For the text-containing cell, return its midpoint in (X, Y) coordinate format. 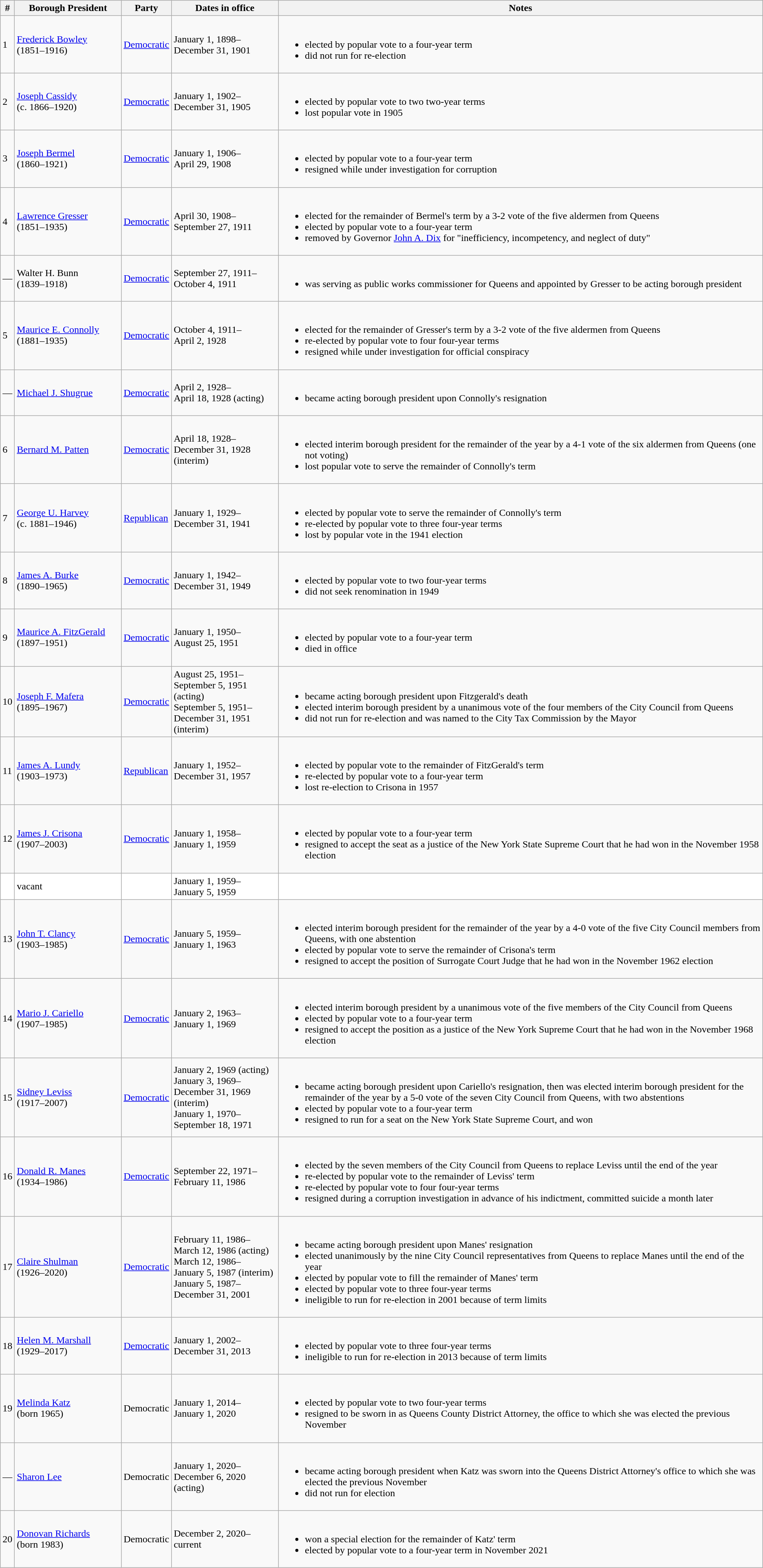
13 (7, 939)
elected by popular vote to two two-year termslost popular vote in 1905 (521, 102)
February 11, 1986–March 12, 1986 (acting)March 12, 1986–January 5, 1987 (interim)January 5, 1987–December 31, 2001 (225, 1267)
Joseph F. Mafera(1895–1967) (68, 701)
became acting borough president upon Connolly's resignation (521, 392)
3 (7, 159)
October 4, 1911–April 2, 1928 (225, 335)
January 5, 1959–January 1, 1963 (225, 939)
January 1, 1902–December 31, 1905 (225, 102)
18 (7, 1346)
7 (7, 518)
Donovan Richards(born 1983) (68, 1539)
John T. Clancy(1903–1985) (68, 939)
Maurice E. Connolly(1881–1935) (68, 335)
elected by popular vote to three four-year termsineligible to run for re-election in 2013 because of term limits (521, 1346)
April 18, 1928– December 31, 1928 (interim) (225, 449)
5 (7, 335)
elected by popular vote to two four-year termsdid not seek renomination in 1949 (521, 580)
11 (7, 771)
17 (7, 1267)
2 (7, 102)
January 1, 1906–April 29, 1908 (225, 159)
April 30, 1908–September 27, 1911 (225, 221)
Joseph Bermel(1860–1921) (68, 159)
January 2, 1969 (acting)January 3, 1969–December 31, 1969 (interim)January 1, 1970–September 18, 1971 (225, 1097)
January 1, 1929–December 31, 1941 (225, 518)
Lawrence Gresser(1851–1935) (68, 221)
4 (7, 221)
January 2, 1963–January 1, 1969 (225, 1018)
January 1, 1942–December 31, 1949 (225, 580)
# (7, 8)
September 22, 1971–February 11, 1986 (225, 1177)
December 2, 2020–current (225, 1539)
Dates in office (225, 8)
6 (7, 449)
January 1, 1950–August 25, 1951 (225, 637)
September 27, 1911–October 4, 1911 (225, 278)
Sharon Lee (68, 1476)
Melinda Katz(born 1965) (68, 1409)
Bernard M. Patten (68, 449)
January 1, 1952–December 31, 1957 (225, 771)
Joseph Cassidy(c. 1866–1920) (68, 102)
April 2, 1928–April 18, 1928 (acting) (225, 392)
won a special election for the remainder of Katz' termelected by popular vote to a four-year term in November 2021 (521, 1539)
James J. Crisona(1907–2003) (68, 839)
Sidney Leviss(1917–2007) (68, 1097)
Michael J. Shugrue (68, 392)
elected by popular vote to a four-year termresigned while under investigation for corruption (521, 159)
January 1, 2014–January 1, 2020 (225, 1409)
Helen M. Marshall(1929–2017) (68, 1346)
Borough President (68, 8)
elected by popular vote to a four-year termdied in office (521, 637)
Donald R. Manes(1934–1986) (68, 1177)
8 (7, 580)
James A. Burke(1890–1965) (68, 580)
Claire Shulman(1926–2020) (68, 1267)
January 1, 1959–January 5, 1959 (225, 887)
elected by popular vote to a four-year termdid not run for re-election (521, 44)
January 1, 2002–December 31, 2013 (225, 1346)
15 (7, 1097)
1 (7, 44)
Notes (521, 8)
Walter H. Bunn(1839–1918) (68, 278)
Maurice A. FitzGerald(1897–1951) (68, 637)
20 (7, 1539)
vacant (68, 887)
January 1, 1898–December 31, 1901 (225, 44)
James A. Lundy(1903–1973) (68, 771)
January 1, 2020–December 6, 2020 (acting) (225, 1476)
12 (7, 839)
Mario J. Cariello(1907–1985) (68, 1018)
Party (147, 8)
January 1, 1958–January 1, 1959 (225, 839)
9 (7, 637)
elected by popular vote to the remainder of FitzGerald's termre-elected by popular vote to a four-year termlost re-election to Crisona in 1957 (521, 771)
19 (7, 1409)
was serving as public works commissioner for Queens and appointed by Gresser to be acting borough president (521, 278)
14 (7, 1018)
George U. Harvey(c. 1881–1946) (68, 518)
16 (7, 1177)
10 (7, 701)
August 25, 1951–September 5, 1951 (acting)September 5, 1951–December 31, 1951 (interim) (225, 701)
Frederick Bowley(1851–1916) (68, 44)
